Search for the cell housing the specified text and yield its (X, Y) center coordinate. 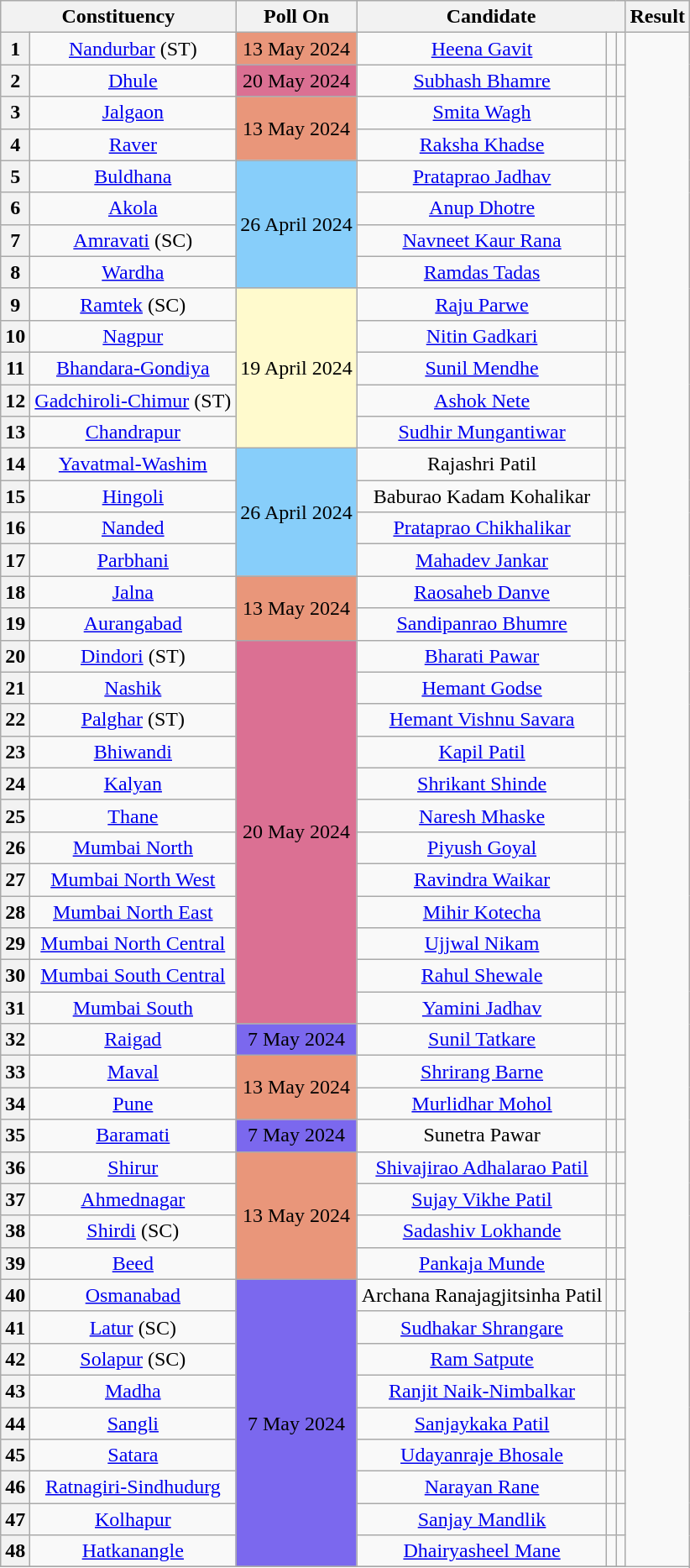
Anup Dhotre (482, 208)
Ahmednagar (133, 1199)
Mumbai South (133, 1008)
Sudhir Mungantiwar (482, 433)
6 (15, 208)
46 (15, 1487)
Chandrapur (133, 433)
40 (15, 1295)
Heena Gavit (482, 49)
Shivajirao Adhalarao Patil (482, 1167)
Raosaheb Danve (482, 592)
Candidate (491, 17)
19 April 2024 (296, 368)
Latur (SC) (133, 1327)
9 (15, 304)
Udayanraje Bhosale (482, 1455)
Kalyan (133, 784)
Narayan Rane (482, 1487)
38 (15, 1231)
Navneet Kaur Rana (482, 240)
Smita Wagh (482, 113)
Nashik (133, 688)
17 (15, 560)
22 (15, 720)
Buldhana (133, 176)
13 (15, 433)
Sangli (133, 1424)
Sanjay Mandlik (482, 1519)
Mumbai North East (133, 911)
32 (15, 1040)
Sadashiv Lokhande (482, 1231)
Palghar (ST) (133, 720)
Piyush Goyal (482, 847)
21 (15, 688)
16 (15, 528)
39 (15, 1263)
1 (15, 49)
Poll On (296, 17)
Ravindra Waikar (482, 879)
3 (15, 113)
Baramati (133, 1135)
Dhule (133, 81)
Pune (133, 1104)
Bhandara-Gondiya (133, 368)
Ujjwal Nikam (482, 944)
Prataprao Jadhav (482, 176)
Prataprao Chikhalikar (482, 528)
Dhairyasheel Mane (482, 1551)
Raksha Khadse (482, 144)
Kolhapur (133, 1519)
26 (15, 847)
Gadchiroli-Chimur (ST) (133, 401)
Akola (133, 208)
Murlidhar Mohol (482, 1104)
37 (15, 1199)
Ramtek (SC) (133, 304)
Amravati (SC) (133, 240)
47 (15, 1519)
Mumbai North (133, 847)
15 (15, 496)
Hingoli (133, 496)
34 (15, 1104)
Sanjaykaka Patil (482, 1424)
Jalna (133, 592)
44 (15, 1424)
Bharati Pawar (482, 656)
Maval (133, 1072)
Shrikant Shinde (482, 784)
Bhiwandi (133, 752)
Kapil Patil (482, 752)
Ramdas Tadas (482, 272)
33 (15, 1072)
Madha (133, 1391)
11 (15, 368)
31 (15, 1008)
Yamini Jadhav (482, 1008)
Ratnagiri-Sindhudurg (133, 1487)
35 (15, 1135)
10 (15, 336)
29 (15, 944)
Aurangabad (133, 624)
Raju Parwe (482, 304)
Rajashri Patil (482, 464)
48 (15, 1551)
Mahadev Jankar (482, 560)
14 (15, 464)
2 (15, 81)
42 (15, 1359)
Mumbai South Central (133, 976)
25 (15, 815)
7 (15, 240)
12 (15, 401)
Nandurbar (ST) (133, 49)
Wardha (133, 272)
Thane (133, 815)
5 (15, 176)
Raver (133, 144)
Subhash Bhamre (482, 81)
Archana Ranajagjitsinha Patil (482, 1295)
Shirdi (SC) (133, 1231)
Baburao Kadam Kohalikar (482, 496)
Result (657, 17)
4 (15, 144)
Mumbai North West (133, 879)
Naresh Mhaske (482, 815)
Sunil Tatkare (482, 1040)
Mihir Kotecha (482, 911)
Nagpur (133, 336)
Ram Satpute (482, 1359)
27 (15, 879)
Nanded (133, 528)
8 (15, 272)
Ranjit Naik-Nimbalkar (482, 1391)
Mumbai North Central (133, 944)
43 (15, 1391)
41 (15, 1327)
Osmanabad (133, 1295)
Dindori (ST) (133, 656)
Parbhani (133, 560)
Hemant Godse (482, 688)
Beed (133, 1263)
Raigad (133, 1040)
Hatkanangle (133, 1551)
19 (15, 624)
Solapur (SC) (133, 1359)
Yavatmal-Washim (133, 464)
20 (15, 656)
Sandipanrao Bhumre (482, 624)
36 (15, 1167)
Sunil Mendhe (482, 368)
45 (15, 1455)
Sujay Vikhe Patil (482, 1199)
Hemant Vishnu Savara (482, 720)
Shrirang Barne (482, 1072)
Rahul Shewale (482, 976)
18 (15, 592)
Constituency (118, 17)
Nitin Gadkari (482, 336)
Satara (133, 1455)
Pankaja Munde (482, 1263)
Sudhakar Shrangare (482, 1327)
28 (15, 911)
24 (15, 784)
Sunetra Pawar (482, 1135)
23 (15, 752)
Jalgaon (133, 113)
Shirur (133, 1167)
Ashok Nete (482, 401)
30 (15, 976)
